Capture the cell that displays the provided text and extract its (x, y) central coordinate. 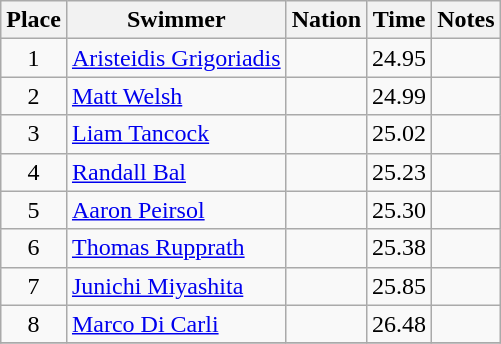
8 (34, 324)
25.38 (400, 248)
25.85 (400, 286)
25.02 (400, 134)
Aristeidis Grigoriadis (176, 58)
3 (34, 134)
Thomas Rupprath (176, 248)
24.99 (400, 96)
Notes (466, 20)
Marco Di Carli (176, 324)
4 (34, 172)
25.30 (400, 210)
5 (34, 210)
2 (34, 96)
Junichi Miyashita (176, 286)
25.23 (400, 172)
Aaron Peirsol (176, 210)
Swimmer (176, 20)
26.48 (400, 324)
Nation (326, 20)
24.95 (400, 58)
7 (34, 286)
Place (34, 20)
1 (34, 58)
6 (34, 248)
Randall Bal (176, 172)
Matt Welsh (176, 96)
Liam Tancock (176, 134)
Time (400, 20)
